Find where the given text appears and provide that cell's center as [x, y] coordinate. 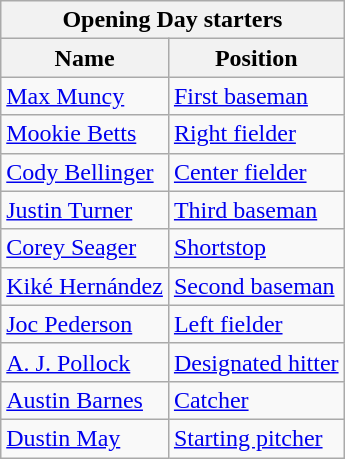
Opening Day starters [172, 20]
Shortstop [256, 248]
Designated hitter [256, 362]
Max Muncy [85, 96]
First baseman [256, 96]
Joc Pederson [85, 324]
Third baseman [256, 210]
Starting pitcher [256, 438]
Name [85, 58]
Justin Turner [85, 210]
A. J. Pollock [85, 362]
Position [256, 58]
Center fielder [256, 172]
Second baseman [256, 286]
Catcher [256, 400]
Corey Seager [85, 248]
Mookie Betts [85, 134]
Cody Bellinger [85, 172]
Left fielder [256, 324]
Dustin May [85, 438]
Austin Barnes [85, 400]
Kiké Hernández [85, 286]
Right fielder [256, 134]
